Find where the given text appears and provide that cell's center as (x, y) coordinate. 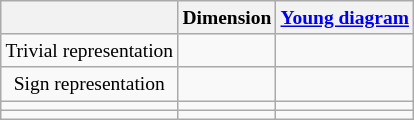
Trivial representation (90, 50)
Dimension (227, 18)
Sign representation (90, 84)
Young diagram (345, 18)
